Scan for the cell matching the given text and deliver its [x, y] coordinate at center. 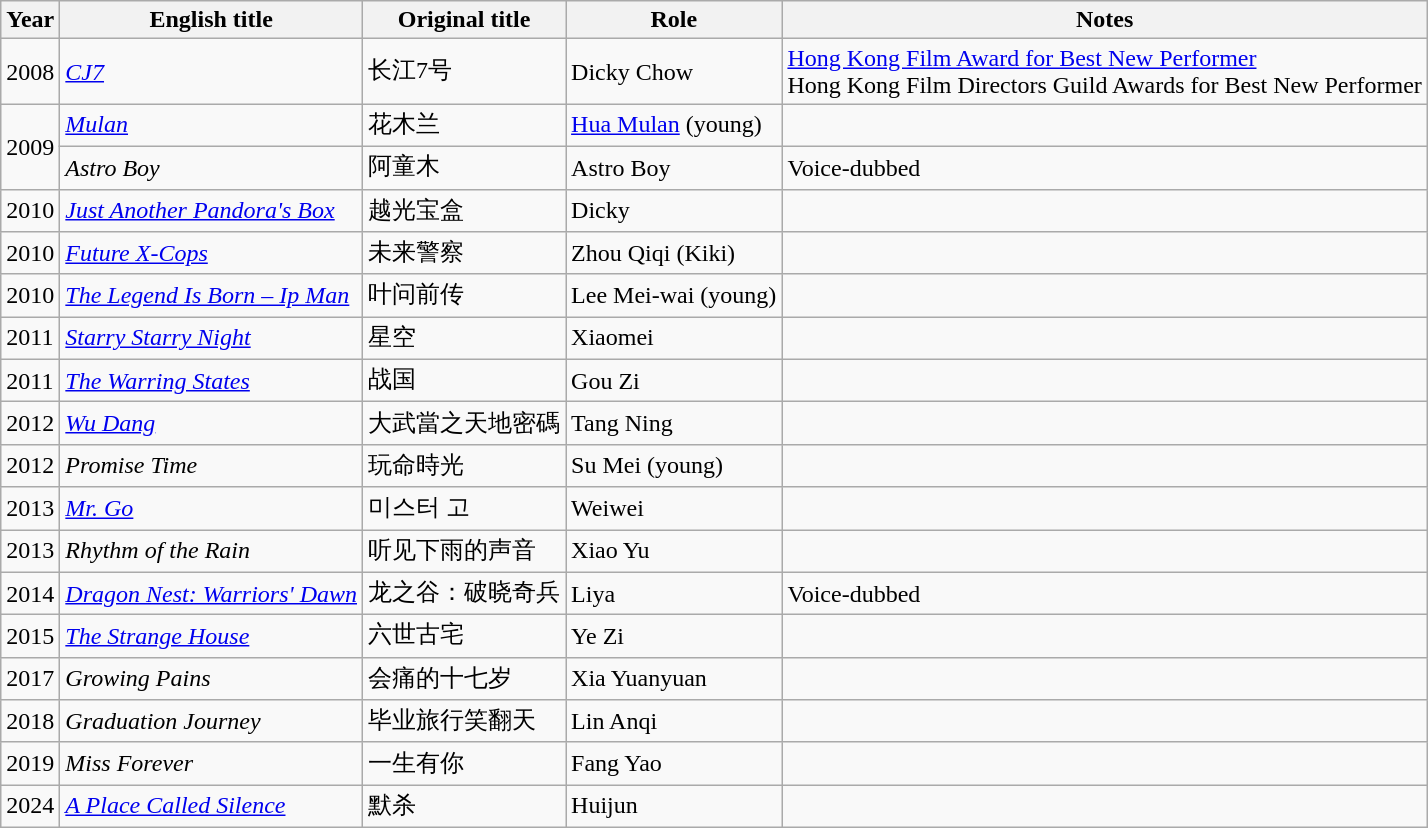
Hua Mulan (young) [674, 126]
Xia Yuanyuan [674, 678]
Role [674, 20]
Just Another Pandora's Box [212, 210]
默杀 [464, 806]
Dragon Nest: Warriors' Dawn [212, 594]
Rhythm of the Rain [212, 552]
Huijun [674, 806]
Weiwei [674, 508]
Graduation Journey [212, 722]
Miss Forever [212, 764]
Year [30, 20]
Xiao Yu [674, 552]
Gou Zi [674, 380]
Promise Time [212, 466]
星空 [464, 338]
Mr. Go [212, 508]
Mulan [212, 126]
2014 [30, 594]
Dicky [674, 210]
2015 [30, 636]
毕业旅行笑翻天 [464, 722]
2008 [30, 72]
叶问前传 [464, 296]
Lin Anqi [674, 722]
越光宝盒 [464, 210]
The Strange House [212, 636]
The Warring States [212, 380]
未来警察 [464, 254]
2017 [30, 678]
Zhou Qiqi (Kiki) [674, 254]
A Place Called Silence [212, 806]
Su Mei (young) [674, 466]
一生有你 [464, 764]
Original title [464, 20]
The Legend Is Born – Ip Man [212, 296]
2018 [30, 722]
六世古宅 [464, 636]
2009 [30, 146]
Ye Zi [674, 636]
Starry Starry Night [212, 338]
大武當之天地密碼 [464, 424]
花木兰 [464, 126]
Hong Kong Film Award for Best New PerformerHong Kong Film Directors Guild Awards for Best New Performer [1104, 72]
战国 [464, 380]
Notes [1104, 20]
玩命時光 [464, 466]
会痛的十七岁 [464, 678]
Growing Pains [212, 678]
English title [212, 20]
Future X-Cops [212, 254]
CJ7 [212, 72]
Tang Ning [674, 424]
龙之谷：破晓奇兵 [464, 594]
长江7号 [464, 72]
Liya [674, 594]
Fang Yao [674, 764]
2019 [30, 764]
2024 [30, 806]
미스터 고 [464, 508]
阿童木 [464, 168]
Wu Dang [212, 424]
听见下雨的声音 [464, 552]
Dicky Chow [674, 72]
Xiaomei [674, 338]
Lee Mei-wai (young) [674, 296]
